Find where the given text appears and provide that cell's center as (X, Y) coordinate. 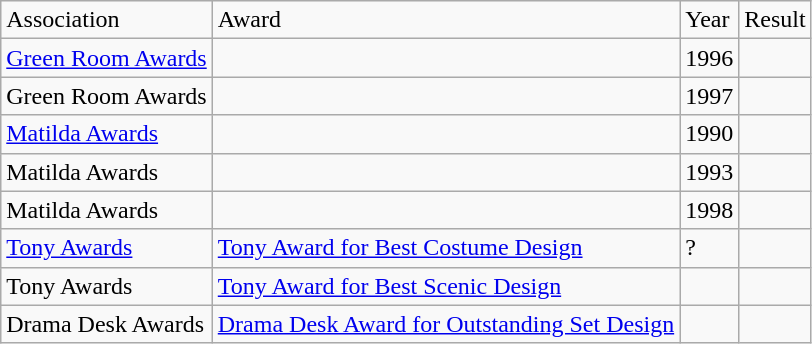
1990 (710, 134)
1993 (710, 172)
Drama Desk Awards (107, 324)
1996 (710, 58)
Tony Award for Best Scenic Design (446, 286)
Association (107, 20)
1997 (710, 96)
Drama Desk Award for Outstanding Set Design (446, 324)
Award (446, 20)
1998 (710, 210)
Tony Award for Best Costume Design (446, 248)
? (710, 248)
Year (710, 20)
Result (775, 20)
